Identify which cell holds the provided text, then report its [X, Y] central coordinate. 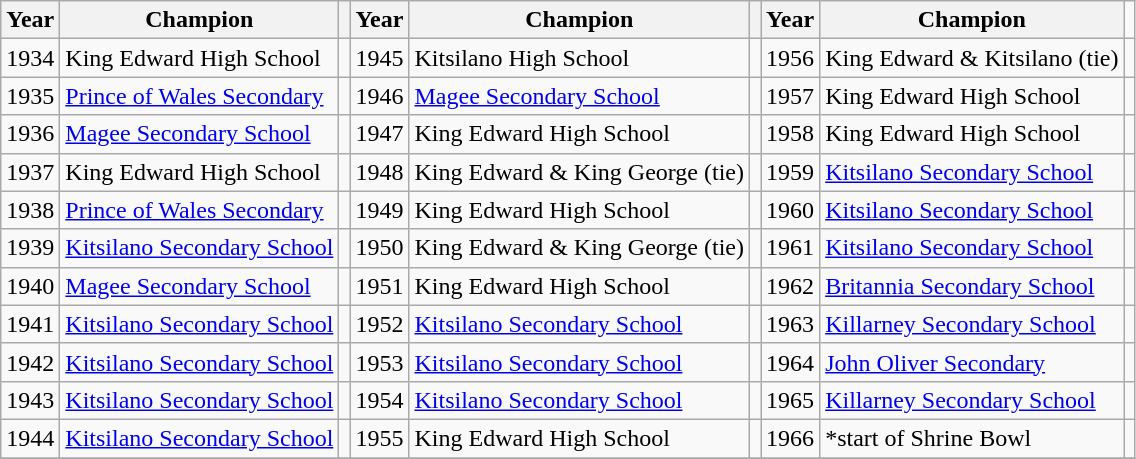
King Edward & Kitsilano (tie) [972, 58]
1965 [790, 400]
1951 [380, 286]
1957 [790, 96]
1937 [30, 172]
1942 [30, 362]
1952 [380, 324]
1953 [380, 362]
1934 [30, 58]
1966 [790, 438]
Britannia Secondary School [972, 286]
1961 [790, 248]
1956 [790, 58]
1935 [30, 96]
1939 [30, 248]
1938 [30, 210]
1944 [30, 438]
Kitsilano High School [580, 58]
1964 [790, 362]
John Oliver Secondary [972, 362]
1945 [380, 58]
1943 [30, 400]
1954 [380, 400]
1947 [380, 134]
1950 [380, 248]
1962 [790, 286]
1948 [380, 172]
1958 [790, 134]
1941 [30, 324]
1963 [790, 324]
1940 [30, 286]
1960 [790, 210]
1936 [30, 134]
1959 [790, 172]
*start of Shrine Bowl [972, 438]
1949 [380, 210]
1955 [380, 438]
1946 [380, 96]
